Locate the cell with the specified text and output its (X, Y) center coordinate. 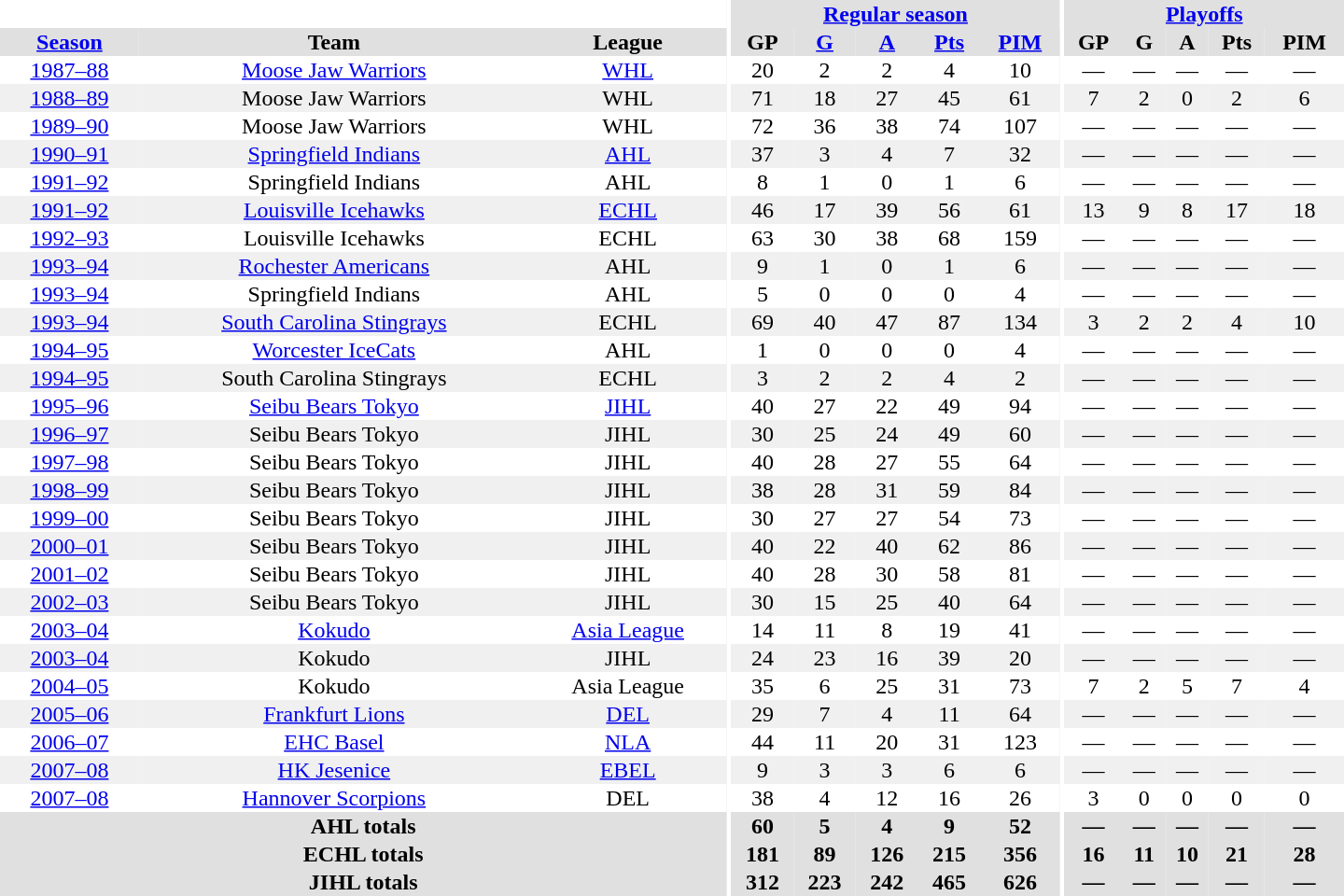
1998–99 (69, 490)
41 (1019, 630)
Season (69, 42)
2004–05 (69, 686)
2000–01 (69, 546)
55 (950, 462)
23 (825, 658)
356 (1019, 854)
46 (763, 210)
Frankfurt Lions (334, 714)
35 (763, 686)
68 (950, 238)
58 (950, 574)
1999–00 (69, 518)
13 (1094, 210)
74 (950, 126)
1995–96 (69, 406)
1996–97 (69, 434)
89 (825, 854)
EHC Basel (334, 742)
21 (1237, 854)
215 (950, 854)
2002–03 (69, 602)
36 (825, 126)
Regular season (896, 14)
1989–90 (69, 126)
EBEL (628, 770)
54 (950, 518)
Team (334, 42)
Playoffs (1204, 14)
626 (1019, 882)
JIHL totals (363, 882)
League (628, 42)
37 (763, 154)
52 (1019, 826)
59 (950, 490)
44 (763, 742)
159 (1019, 238)
56 (950, 210)
69 (763, 322)
123 (1019, 742)
465 (950, 882)
ECHL totals (363, 854)
Worcester IceCats (334, 350)
NLA (628, 742)
AHL totals (363, 826)
63 (763, 238)
134 (1019, 322)
86 (1019, 546)
107 (1019, 126)
Rochester Americans (334, 266)
45 (950, 98)
2001–02 (69, 574)
47 (887, 322)
87 (950, 322)
26 (1019, 798)
1990–91 (69, 154)
94 (1019, 406)
1997–98 (69, 462)
181 (763, 854)
223 (825, 882)
84 (1019, 490)
12 (887, 798)
81 (1019, 574)
15 (825, 602)
1988–89 (69, 98)
62 (950, 546)
72 (763, 126)
19 (950, 630)
312 (763, 882)
242 (887, 882)
32 (1019, 154)
2006–07 (69, 742)
29 (763, 714)
1987–88 (69, 70)
2005–06 (69, 714)
126 (887, 854)
HK Jesenice (334, 770)
71 (763, 98)
Hannover Scorpions (334, 798)
1992–93 (69, 238)
14 (763, 630)
